Extract the (X, Y) coordinate from the center of the cell holding the provided text.  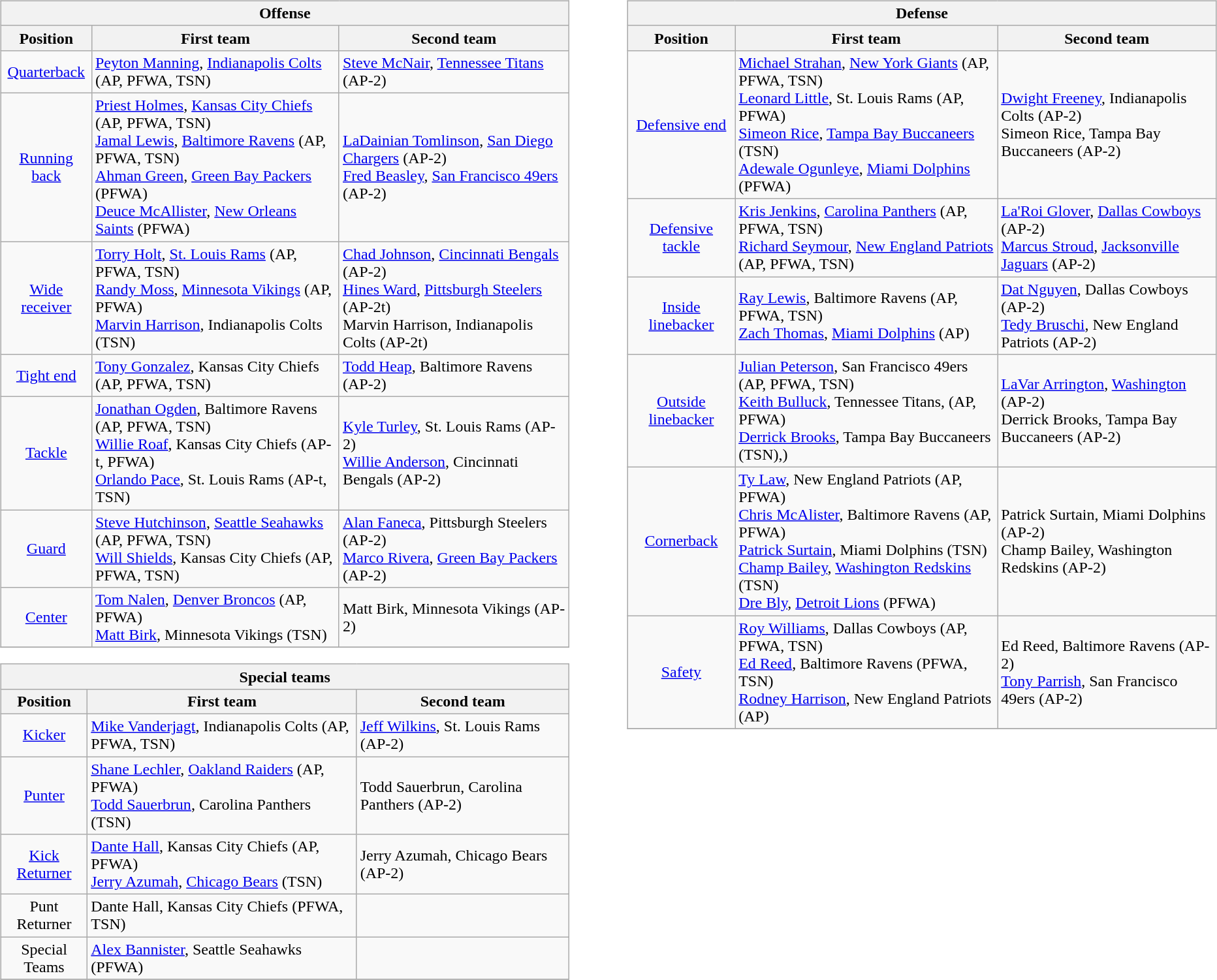
Ray Lewis, Baltimore Ravens (AP, PFWA, TSN) Zach Thomas, Miami Dolphins (AP) (866, 316)
Kicker (44, 735)
LaDainian Tomlinson, San Diego Chargers (AP-2) Fred Beasley, San Francisco 49ers (AP-2) (454, 167)
Peyton Manning, Indianapolis Colts (AP, PFWA, TSN) (215, 72)
Defense (922, 13)
Jeff Wilkins, St. Louis Rams (AP-2) (462, 735)
Todd Sauerbrun, Carolina Panthers (AP-2) (462, 795)
Wide receiver (46, 298)
Tom Nalen, Denver Broncos (AP, PFWA) Matt Birk, Minnesota Vikings (TSN) (215, 618)
Defensive end (681, 124)
Offense (285, 13)
Roy Williams, Dallas Cowboys (AP, PFWA, TSN) Ed Reed, Baltimore Ravens (PFWA, TSN) Rodney Harrison, New England Patriots (AP) (866, 672)
Torry Holt, St. Louis Rams (AP, PFWA, TSN) Randy Moss, Minnesota Vikings (AP, PFWA) Marvin Harrison, Indianapolis Colts (TSN) (215, 298)
Kick Returner (44, 864)
Punter (44, 795)
Safety (681, 672)
Alex Bannister, Seattle Seahawks (PFWA) (222, 958)
Quarterback (46, 72)
Jonathan Ogden, Baltimore Ravens (AP, PFWA, TSN) Willie Roaf, Kansas City Chiefs (AP-t, PFWA) Orlando Pace, St. Louis Rams (AP-t, TSN) (215, 453)
Tackle (46, 453)
Defensive tackle (681, 238)
Shane Lechler, Oakland Raiders (AP, PFWA) Todd Sauerbrun, Carolina Panthers (TSN) (222, 795)
Tony Gonzalez, Kansas City Chiefs (AP, PFWA, TSN) (215, 376)
LaVar Arrington, Washington (AP-2) Derrick Brooks, Tampa Bay Buccaneers (AP-2) (1107, 411)
Steve Hutchinson, Seattle Seahawks (AP, PFWA, TSN) Will Shields, Kansas City Chiefs (AP, PFWA, TSN) (215, 548)
La'Roi Glover, Dallas Cowboys (AP-2) Marcus Stroud, Jacksonville Jaguars (AP-2) (1107, 238)
Tight end (46, 376)
Special teams (285, 676)
Special Teams (44, 958)
Steve McNair, Tennessee Titans (AP-2) (454, 72)
Kyle Turley, St. Louis Rams (AP-2) Willie Anderson, Cincinnati Bengals (AP-2) (454, 453)
Matt Birk, Minnesota Vikings (AP-2) (454, 618)
Outside linebacker (681, 411)
Dante Hall, Kansas City Chiefs (AP, PFWA) Jerry Azumah, Chicago Bears (TSN) (222, 864)
Kris Jenkins, Carolina Panthers (AP, PFWA, TSN) Richard Seymour, New England Patriots (AP, PFWA, TSN) (866, 238)
Ed Reed, Baltimore Ravens (AP-2) Tony Parrish, San Francisco 49ers (AP-2) (1107, 672)
Julian Peterson, San Francisco 49ers (AP, PFWA, TSN) Keith Bulluck, Tennessee Titans, (AP, PFWA) Derrick Brooks, Tampa Bay Buccaneers (TSN),) (866, 411)
Dwight Freeney, Indianapolis Colts (AP-2) Simeon Rice, Tampa Bay Buccaneers (AP-2) (1107, 124)
Todd Heap, Baltimore Ravens (AP-2) (454, 376)
Patrick Surtain, Miami Dolphins (AP-2) Champ Bailey, Washington Redskins (AP-2) (1107, 542)
Inside linebacker (681, 316)
Jerry Azumah, Chicago Bears (AP-2) (462, 864)
Punt Returner (44, 915)
Cornerback (681, 542)
Dat Nguyen, Dallas Cowboys (AP-2) Tedy Bruschi, New England Patriots (AP-2) (1107, 316)
Alan Faneca, Pittsburgh Steelers (AP-2) Marco Rivera, Green Bay Packers (AP-2) (454, 548)
Center (46, 618)
Dante Hall, Kansas City Chiefs (PFWA, TSN) (222, 915)
Mike Vanderjagt, Indianapolis Colts (AP, PFWA, TSN) (222, 735)
Guard (46, 548)
Chad Johnson, Cincinnati Bengals (AP-2) Hines Ward, Pittsburgh Steelers (AP-2t) Marvin Harrison, Indianapolis Colts (AP-2t) (454, 298)
Running back (46, 167)
